From the cell containing the given text, extract its center point as (X, Y) coordinate. 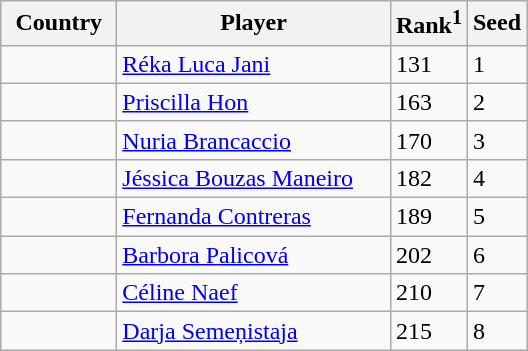
Réka Luca Jani (254, 64)
8 (496, 331)
Jéssica Bouzas Maneiro (254, 178)
189 (428, 217)
Céline Naef (254, 293)
1 (496, 64)
182 (428, 178)
Nuria Brancaccio (254, 140)
Darja Semeņistaja (254, 331)
163 (428, 102)
6 (496, 255)
210 (428, 293)
215 (428, 331)
Rank1 (428, 24)
7 (496, 293)
Seed (496, 24)
Country (59, 24)
Fernanda Contreras (254, 217)
131 (428, 64)
Priscilla Hon (254, 102)
Barbora Palicová (254, 255)
5 (496, 217)
2 (496, 102)
202 (428, 255)
170 (428, 140)
Player (254, 24)
4 (496, 178)
3 (496, 140)
